Extract the [X, Y] coordinate from the center of the cell holding the provided text.  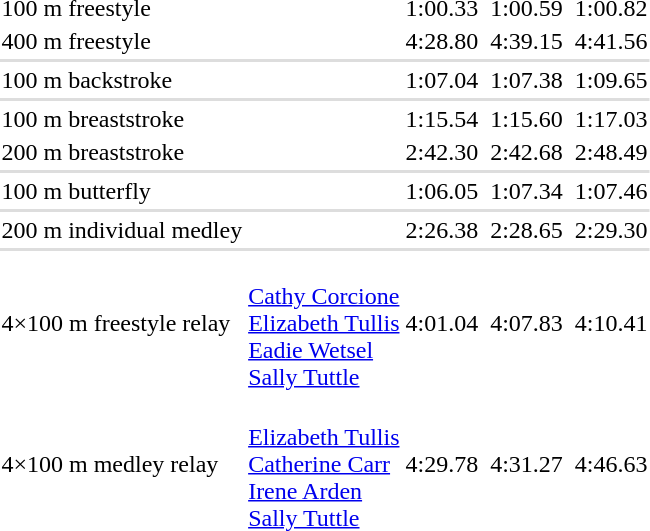
400 m freestyle [122, 41]
1:15.54 [442, 119]
1:06.05 [442, 191]
1:09.65 [611, 80]
2:29.30 [611, 230]
4:39.15 [527, 41]
100 m butterfly [122, 191]
4:07.83 [527, 323]
4:10.41 [611, 323]
2:48.49 [611, 152]
1:07.04 [442, 80]
200 m breaststroke [122, 152]
4:28.80 [442, 41]
1:15.60 [527, 119]
1:07.34 [527, 191]
2:26.38 [442, 230]
1:17.03 [611, 119]
2:42.30 [442, 152]
Cathy CorcioneElizabeth TullisEadie WetselSally Tuttle [324, 323]
4×100 m freestyle relay [122, 323]
2:42.68 [527, 152]
1:07.38 [527, 80]
4:41.56 [611, 41]
100 m breaststroke [122, 119]
1:07.46 [611, 191]
100 m backstroke [122, 80]
4:01.04 [442, 323]
200 m individual medley [122, 230]
2:28.65 [527, 230]
